Search for the cell housing the specified text and yield its (X, Y) center coordinate. 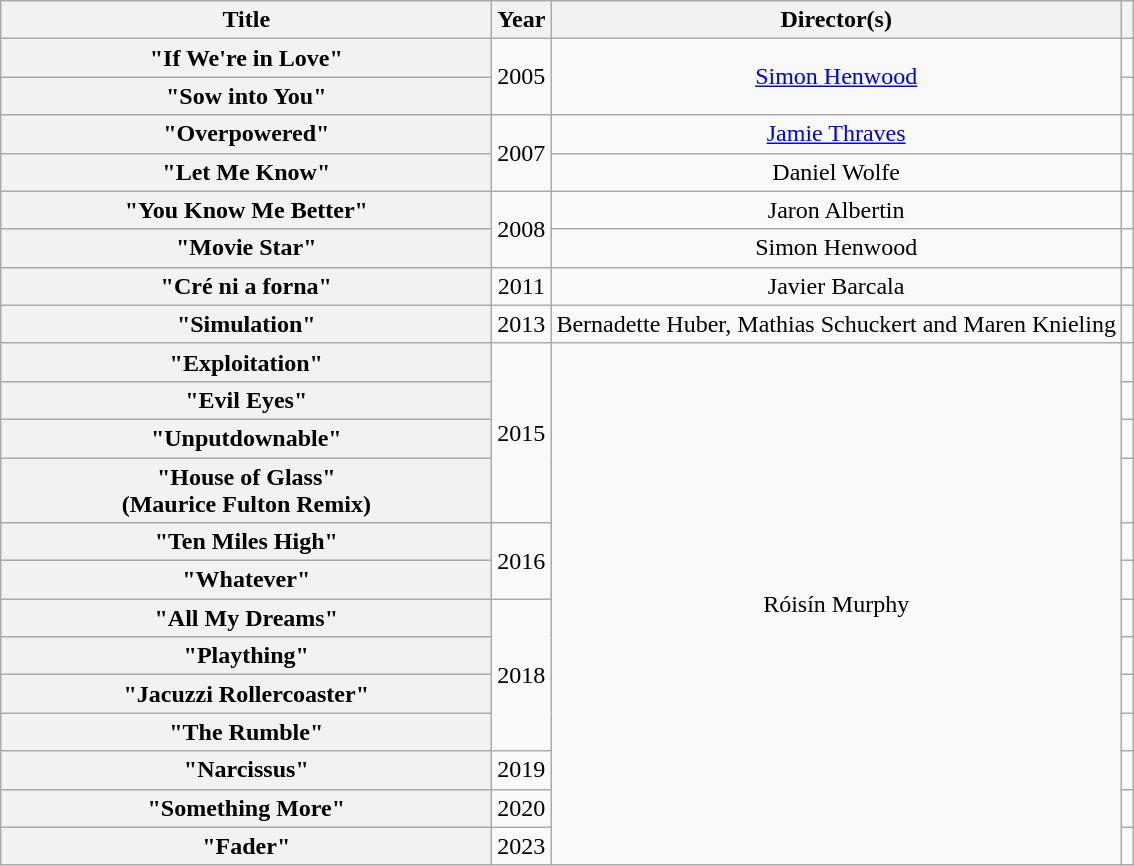
"Simulation" (246, 324)
"Exploitation" (246, 362)
"Evil Eyes" (246, 400)
Year (522, 20)
2015 (522, 432)
2013 (522, 324)
"Cré ni a forna" (246, 286)
"You Know Me Better" (246, 210)
"If We're in Love" (246, 58)
"All My Dreams" (246, 618)
2020 (522, 808)
"House of Glass"(Maurice Fulton Remix) (246, 490)
"Fader" (246, 846)
2005 (522, 77)
"Let Me Know" (246, 172)
2008 (522, 229)
"Narcissus" (246, 770)
Jaron Albertin (836, 210)
2023 (522, 846)
Jamie Thraves (836, 134)
"Plaything" (246, 656)
"Overpowered" (246, 134)
Daniel Wolfe (836, 172)
Bernadette Huber, Mathias Schuckert and Maren Knieling (836, 324)
"Jacuzzi Rollercoaster" (246, 694)
2011 (522, 286)
2019 (522, 770)
2018 (522, 675)
Director(s) (836, 20)
"Ten Miles High" (246, 542)
"Unputdownable" (246, 438)
"Whatever" (246, 580)
"Sow into You" (246, 96)
2016 (522, 561)
Javier Barcala (836, 286)
2007 (522, 153)
"Something More" (246, 808)
"The Rumble" (246, 732)
Róisín Murphy (836, 604)
Title (246, 20)
"Movie Star" (246, 248)
